Return [x, y] of the center of cell containing provided text 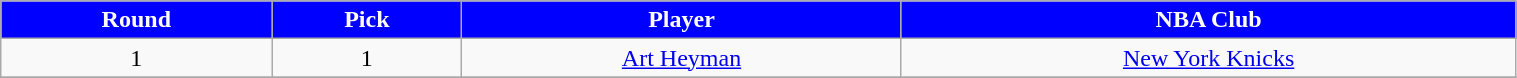
Pick [367, 20]
Player [682, 20]
New York Knicks [1208, 58]
Round [136, 20]
NBA Club [1208, 20]
Art Heyman [682, 58]
